Extract the [x, y] coordinate from the center of the cell holding the provided text.  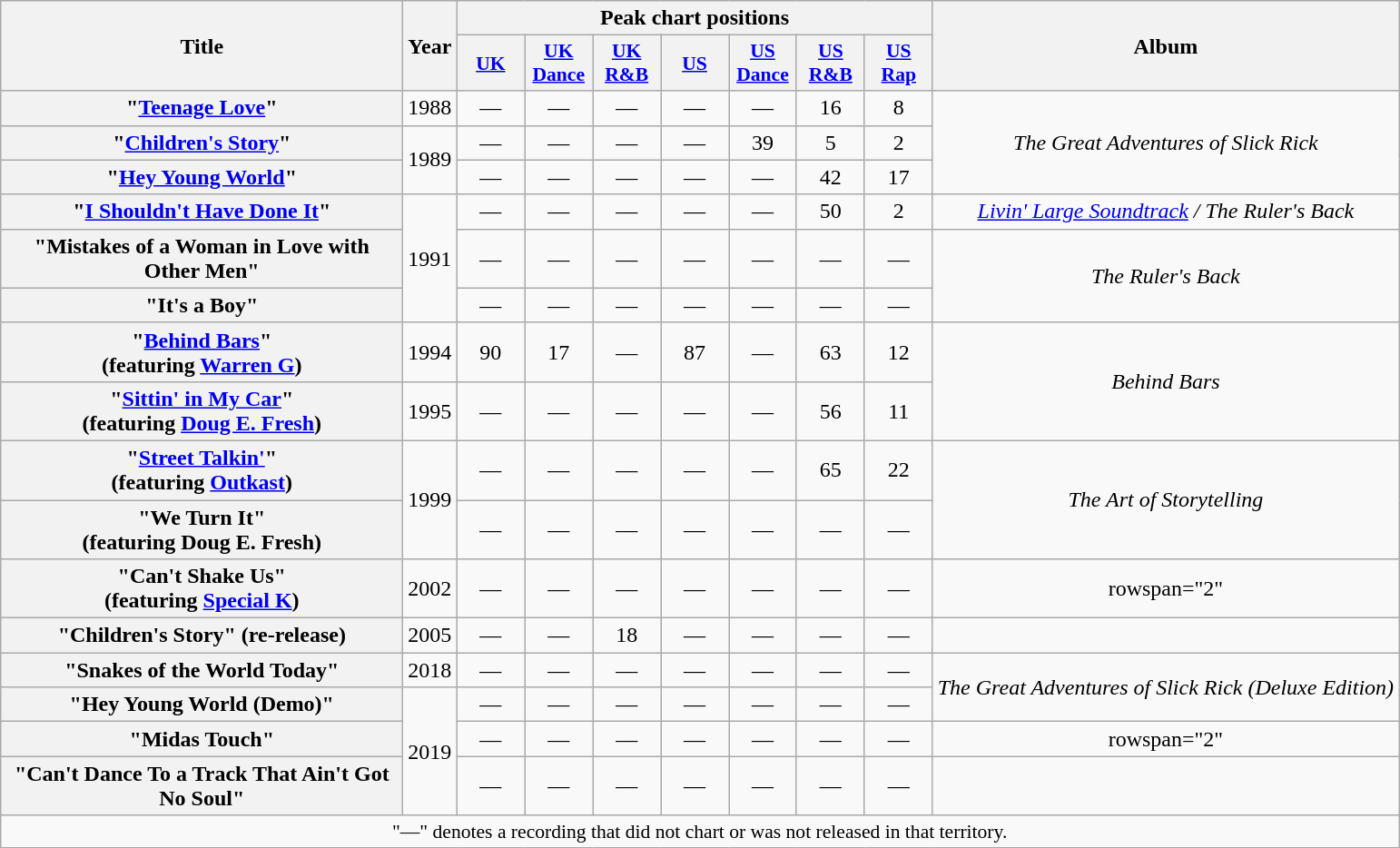
US Rap [899, 64]
22 [899, 470]
"Snakes of the World Today" [202, 670]
"Midas Touch" [202, 739]
UK Dance [559, 64]
8 [899, 108]
"It's a Boy" [202, 305]
"Hey Young World" [202, 177]
39 [763, 143]
The Art of Storytelling [1166, 499]
90 [490, 352]
"Street Talkin'"(featuring Outkast) [202, 470]
"—" denotes a recording that did not chart or was not released in that territory. [700, 832]
Year [430, 45]
The Great Adventures of Slick Rick [1166, 143]
US [695, 64]
56 [830, 410]
63 [830, 352]
1991 [430, 258]
16 [830, 108]
18 [626, 636]
"Can't Dance To a Track That Ain't Got No Soul" [202, 786]
"Hey Young World (Demo)" [202, 705]
The Ruler's Back [1166, 276]
Title [202, 45]
2005 [430, 636]
1995 [430, 410]
2002 [430, 588]
"Teenage Love" [202, 108]
1994 [430, 352]
The Great Adventures of Slick Rick (Deluxe Edition) [1166, 687]
"Children's Story" (re-release) [202, 636]
"Mistakes of a Woman in Love with Other Men" [202, 258]
Livin' Large Soundtrack / The Ruler's Back [1166, 212]
"I Shouldn't Have Done It" [202, 212]
50 [830, 212]
87 [695, 352]
1989 [430, 160]
US R&B [830, 64]
2018 [430, 670]
5 [830, 143]
65 [830, 470]
11 [899, 410]
"Can't Shake Us"(featuring Special K) [202, 588]
12 [899, 352]
"Children's Story" [202, 143]
USDance [763, 64]
Album [1166, 45]
1988 [430, 108]
UK [490, 64]
Peak chart positions [695, 18]
42 [830, 177]
1999 [430, 499]
"Behind Bars"(featuring Warren G) [202, 352]
"Sittin' in My Car"(featuring Doug E. Fresh) [202, 410]
2019 [430, 752]
Behind Bars [1166, 381]
UK R&B [626, 64]
"We Turn It"(featuring Doug E. Fresh) [202, 528]
